Output the [X, Y] coordinate of the center of the cell containing the given text.  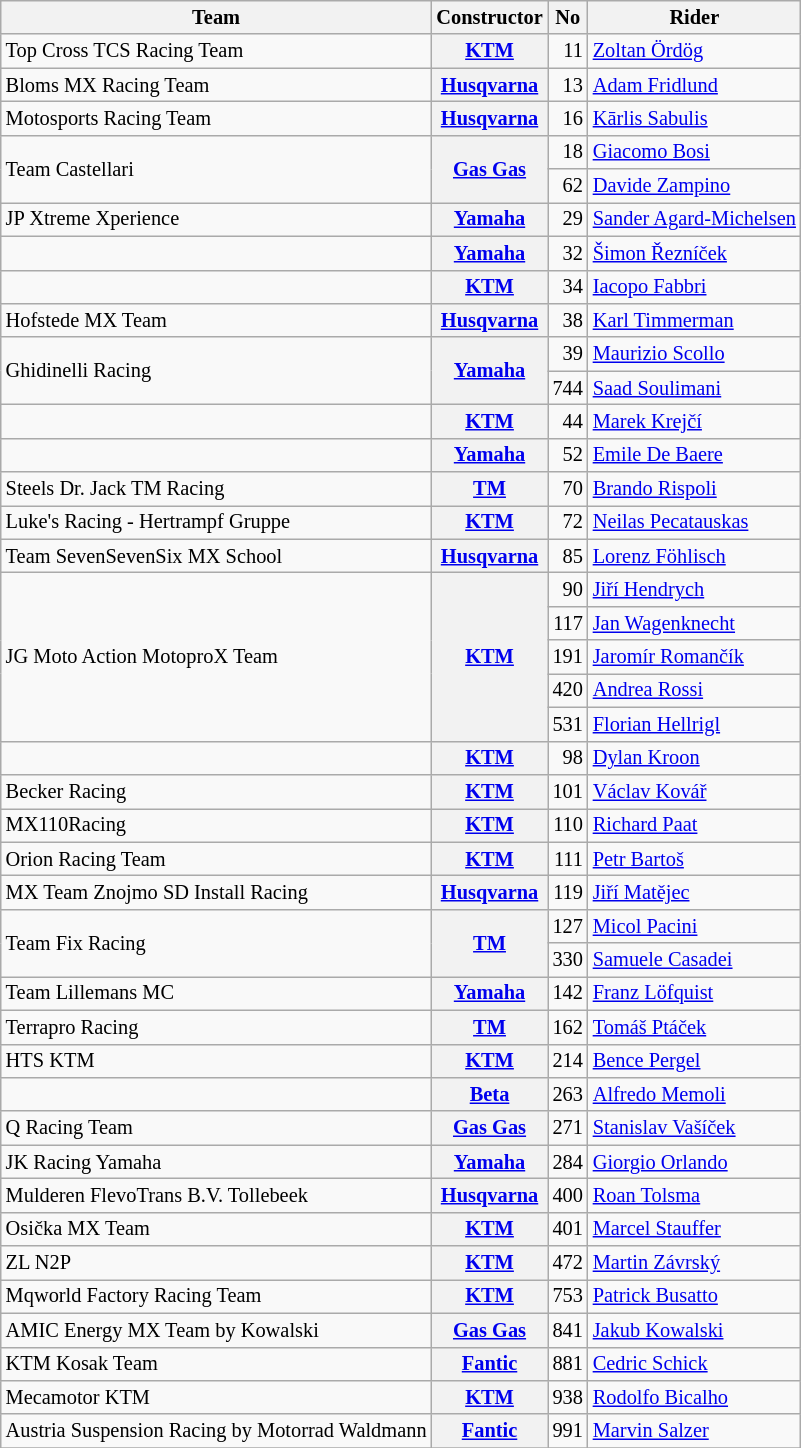
Zoltan Ördög [694, 51]
85 [568, 556]
Patrick Busatto [694, 1296]
KTM Kosak Team [216, 1364]
Jiří Matějec [694, 892]
119 [568, 892]
Becker Racing [216, 791]
Jiří Hendrych [694, 589]
Jan Wagenknecht [694, 623]
Luke's Racing - Hertrampf Gruppe [216, 522]
Micol Pacini [694, 926]
753 [568, 1296]
Jaromír Romančík [694, 657]
Motosports Racing Team [216, 118]
Team [216, 17]
Andrea Rossi [694, 690]
Mqworld Factory Racing Team [216, 1296]
881 [568, 1364]
Bloms MX Racing Team [216, 85]
Q Racing Team [216, 1128]
938 [568, 1397]
Tomáš Ptáček [694, 1027]
Václav Kovář [694, 791]
Team Fix Racing [216, 942]
MX Team Znojmo SD Install Racing [216, 892]
Adam Fridlund [694, 85]
Team Castellari [216, 168]
Mulderen FlevoTrans B.V. Tollebeek [216, 1195]
Florian Hellrigl [694, 724]
Marvin Salzer [694, 1431]
Terrapro Racing [216, 1027]
142 [568, 993]
Austria Suspension Racing by Motorrad Waldmann [216, 1431]
Alfredo Memoli [694, 1094]
401 [568, 1229]
34 [568, 287]
Petr Bartoš [694, 859]
Davide Zampino [694, 186]
Roan Tolsma [694, 1195]
841 [568, 1330]
Emile De Baere [694, 455]
11 [568, 51]
263 [568, 1094]
AMIC Energy MX Team by Kowalski [216, 1330]
44 [568, 421]
32 [568, 253]
420 [568, 690]
Kārlis Sabulis [694, 118]
744 [568, 388]
Giacomo Bosi [694, 152]
Sander Agard-Michelsen [694, 219]
Team SevenSevenSix MX School [216, 556]
13 [568, 85]
29 [568, 219]
Richard Paat [694, 825]
110 [568, 825]
Bence Pergel [694, 1061]
111 [568, 859]
Samuele Casadei [694, 960]
18 [568, 152]
Top Cross TCS Racing Team [216, 51]
Steels Dr. Jack TM Racing [216, 489]
Rodolfo Bicalho [694, 1397]
90 [568, 589]
98 [568, 758]
271 [568, 1128]
Neilas Pecatauskas [694, 522]
38 [568, 320]
Mecamotor KTM [216, 1397]
16 [568, 118]
MX110Racing [216, 825]
Brando Rispoli [694, 489]
162 [568, 1027]
Hofstede MX Team [216, 320]
Rider [694, 17]
Marcel Stauffer [694, 1229]
Orion Racing Team [216, 859]
Beta [489, 1094]
Cedric Schick [694, 1364]
Šimon Řezníček [694, 253]
284 [568, 1162]
52 [568, 455]
72 [568, 522]
No [568, 17]
62 [568, 186]
Stanislav Vašíček [694, 1128]
117 [568, 623]
214 [568, 1061]
ZL N2P [216, 1263]
Karl Timmerman [694, 320]
330 [568, 960]
101 [568, 791]
Ghidinelli Racing [216, 370]
Saad Soulimani [694, 388]
Franz Löfquist [694, 993]
991 [568, 1431]
70 [568, 489]
Team Lillemans MC [216, 993]
Giorgio Orlando [694, 1162]
400 [568, 1195]
Maurizio Scollo [694, 354]
JP Xtreme Xperience [216, 219]
Marek Krejčí [694, 421]
Iacopo Fabbri [694, 287]
Dylan Kroon [694, 758]
191 [568, 657]
Osička MX Team [216, 1229]
39 [568, 354]
531 [568, 724]
127 [568, 926]
Martin Závrský [694, 1263]
JG Moto Action MotoproX Team [216, 656]
Jakub Kowalski [694, 1330]
Lorenz Föhlisch [694, 556]
HTS KTM [216, 1061]
Constructor [489, 17]
JK Racing Yamaha [216, 1162]
472 [568, 1263]
